Identify which cell holds the provided text, then report its (X, Y) central coordinate. 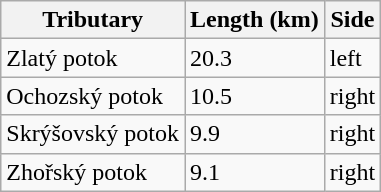
10.5 (254, 96)
Side (352, 20)
Skrýšovský potok (93, 134)
Length (km) (254, 20)
9.1 (254, 172)
Tributary (93, 20)
left (352, 58)
20.3 (254, 58)
Ochozský potok (93, 96)
Zhořský potok (93, 172)
Zlatý potok (93, 58)
9.9 (254, 134)
